Capture the cell that displays the provided text and extract its [X, Y] central coordinate. 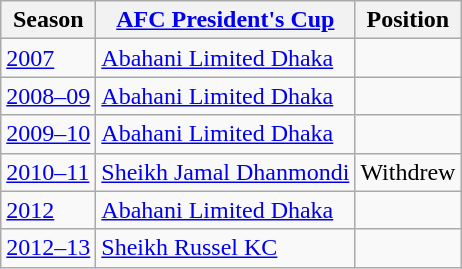
Season [48, 20]
2007 [48, 58]
AFC President's Cup [226, 20]
Sheikh Jamal Dhanmondi [226, 172]
Sheikh Russel KC [226, 248]
Position [408, 20]
2009–10 [48, 134]
2010–11 [48, 172]
Withdrew [408, 172]
2008–09 [48, 96]
2012–13 [48, 248]
2012 [48, 210]
